Capture the cell that displays the provided text and extract its (X, Y) central coordinate. 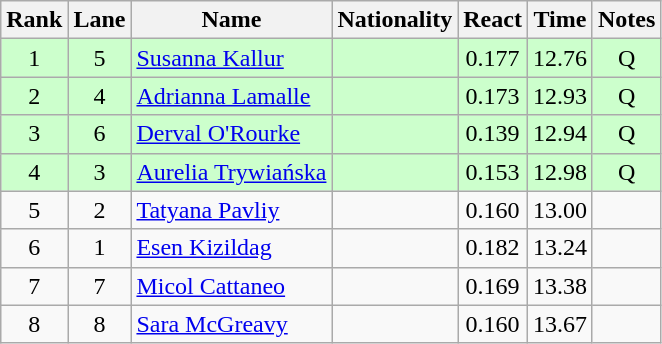
Esen Kizildag (232, 248)
0.182 (493, 248)
12.76 (560, 58)
Susanna Kallur (232, 58)
0.169 (493, 286)
Nationality (395, 20)
13.00 (560, 210)
Adrianna Lamalle (232, 96)
React (493, 20)
Sara McGreavy (232, 324)
Name (232, 20)
0.177 (493, 58)
Tatyana Pavliy (232, 210)
Micol Cattaneo (232, 286)
0.153 (493, 172)
Rank (34, 20)
13.24 (560, 248)
12.94 (560, 134)
13.67 (560, 324)
0.173 (493, 96)
Lane (100, 20)
12.93 (560, 96)
Notes (626, 20)
Aurelia Trywiańska (232, 172)
Derval O'Rourke (232, 134)
13.38 (560, 286)
Time (560, 20)
12.98 (560, 172)
0.139 (493, 134)
